Output the (X, Y) coordinate of the center of the cell containing the given text.  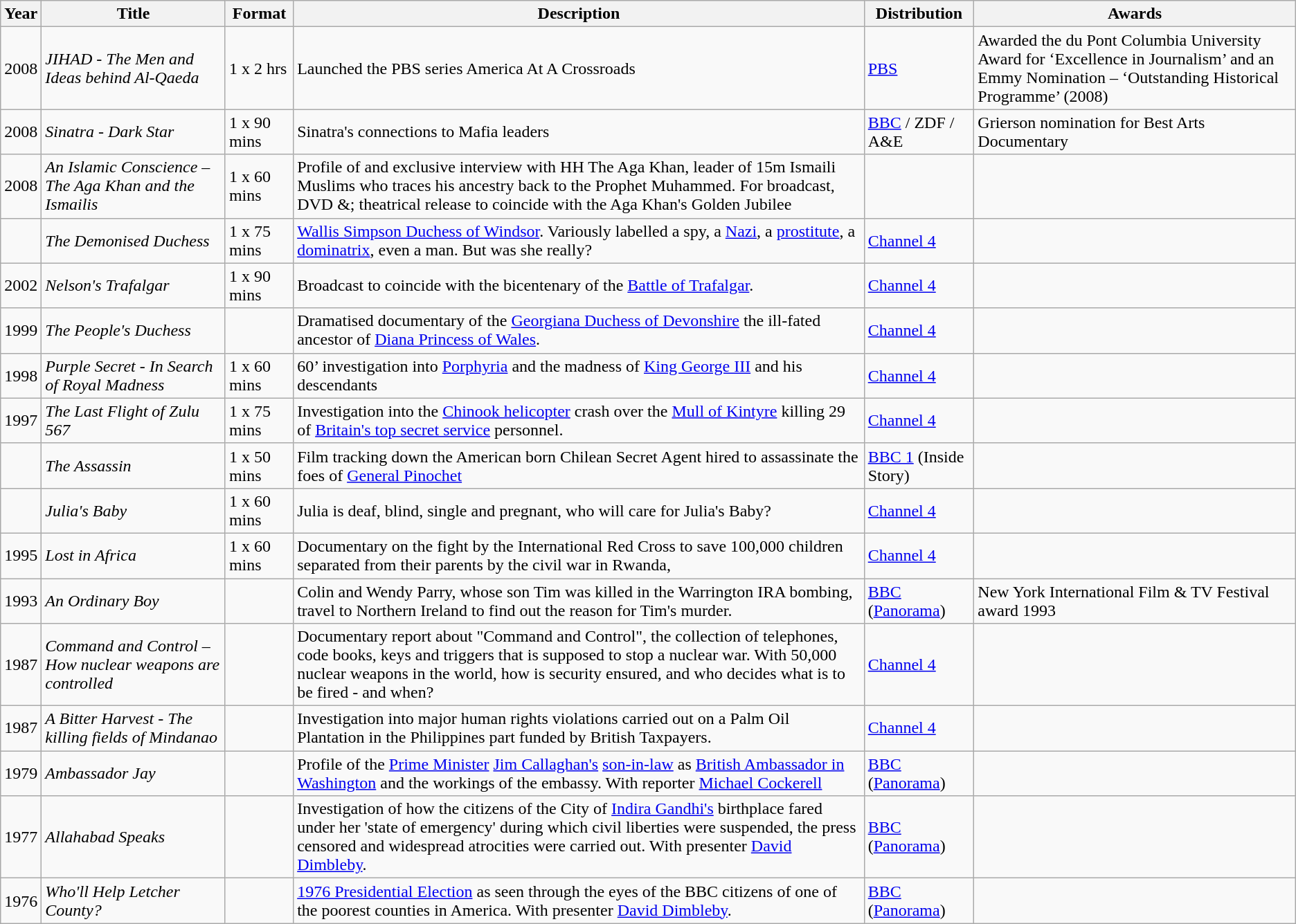
The Assassin (134, 465)
Ambassador Jay (134, 774)
1 x 50 mins (259, 465)
Description (579, 14)
An Ordinary Boy (134, 601)
BBC 1 (Inside Story) (919, 465)
JIHAD - The Men and Ideas behind Al-Qaeda (134, 68)
Who'll Help Letcher County? (134, 901)
PBS (919, 68)
The People's Duchess (134, 331)
1976 Presidential Election as seen through the eyes of the BBC citizens of one of the poorest counties in America. With presenter David Dimbleby. (579, 901)
The Demonised Duchess (134, 241)
The Last Flight of Zulu 567 (134, 421)
Allahabad Speaks (134, 837)
Dramatised documentary of the Georgiana Duchess of Devonshire the ill-fatedancestor of Diana Princess of Wales. (579, 331)
1979 (21, 774)
Purple Secret - In Search of Royal Madness (134, 375)
Command and Control – How nuclear weapons are controlled (134, 664)
Julia's Baby (134, 511)
Grierson nomination for Best Arts Documentary (1135, 132)
1 x 2 hrs (259, 68)
Sinatra - Dark Star (134, 132)
1997 (21, 421)
2002 (21, 285)
Awarded the du Pont Columbia University Award for ‘Excellence in Journalism’ and an Emmy Nomination – ‘Outstanding HistoricalProgramme’ (2008) (1135, 68)
Documentary on the fight by the International Red Cross to save 100,000 children separated from their parents by the civil war in Rwanda, (579, 555)
1993 (21, 601)
Launched the PBS series America At A Crossroads (579, 68)
1998 (21, 375)
New York International Film & TV Festival award 1993 (1135, 601)
Distribution (919, 14)
Sinatra's connections to Mafia leaders (579, 132)
Colin and Wendy Parry, whose son Tim was killed in the Warrington IRA bombing, travel to Northern Ireland to find out the reason for Tim's murder. (579, 601)
1976 (21, 901)
Nelson's Trafalgar (134, 285)
1977 (21, 837)
Film tracking down the American born Chilean Secret Agent hired to assassinate the foes of General Pinochet (579, 465)
Awards (1135, 14)
A Bitter Harvest - The killing fields of Mindanao (134, 728)
Wallis Simpson Duchess of Windsor. Variously labelled a spy, a Nazi, a prostitute, a dominatrix, even a man. But was she really? (579, 241)
Year (21, 14)
BBC / ZDF / A&E (919, 132)
Lost in Africa (134, 555)
Investigation into the Chinook helicopter crash over the Mull of Kintyre killing 29of Britain's top secret service personnel. (579, 421)
1999 (21, 331)
An Islamic Conscience – The Aga Khan and the Ismailis (134, 186)
Broadcast to coincide with the bicentenary of the Battle of Trafalgar. (579, 285)
Title (134, 14)
1995 (21, 555)
Format (259, 14)
Julia is deaf, blind, single and pregnant, who will care for Julia's Baby? (579, 511)
60’ investigation into Porphyria and the madness of King George III and hisdescendants (579, 375)
Investigation into major human rights violations carried out on a Palm Oil Plantation in the Philippines part funded by British Taxpayers. (579, 728)
